Return the (X, Y) coordinate for the center point of the cell that contains the specified text.  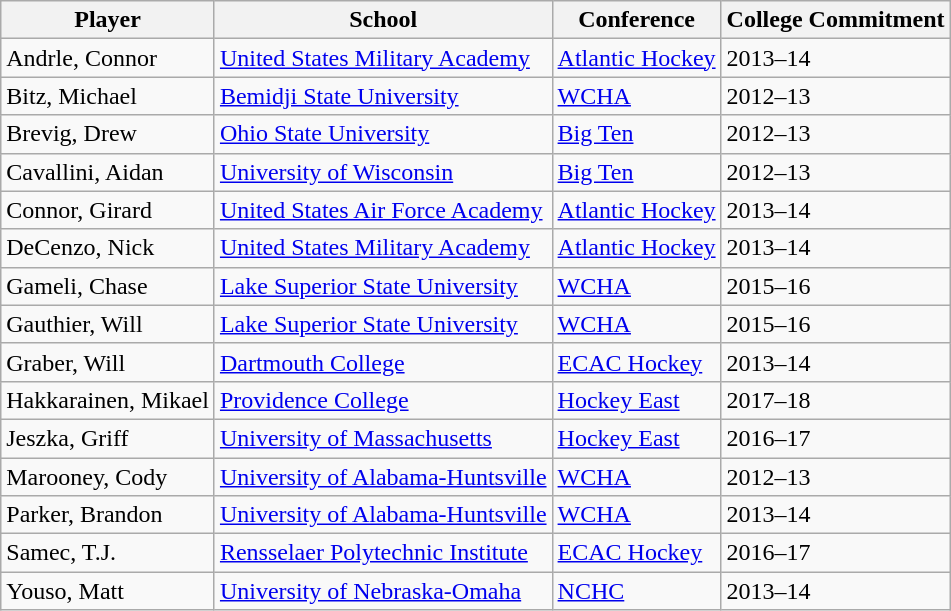
Samec, T.J. (108, 553)
Andrle, Connor (108, 58)
University of Wisconsin (383, 172)
Conference (636, 20)
Player (108, 20)
Parker, Brandon (108, 515)
Jeszka, Griff (108, 438)
Cavallini, Aidan (108, 172)
Graber, Will (108, 362)
NCHC (636, 591)
University of Nebraska-Omaha (383, 591)
College Commitment (836, 20)
Dartmouth College (383, 362)
Gauthier, Will (108, 324)
Youso, Matt (108, 591)
2017–18 (836, 400)
School (383, 20)
Providence College (383, 400)
University of Massachusetts (383, 438)
United States Air Force Academy (383, 210)
Connor, Girard (108, 210)
Bitz, Michael (108, 96)
Ohio State University (383, 134)
Hakkarainen, Mikael (108, 400)
Brevig, Drew (108, 134)
DeCenzo, Nick (108, 248)
Gameli, Chase (108, 286)
Rensselaer Polytechnic Institute (383, 553)
Marooney, Cody (108, 477)
Bemidji State University (383, 96)
